Output the [x, y] coordinate of the center of the cell containing the given text.  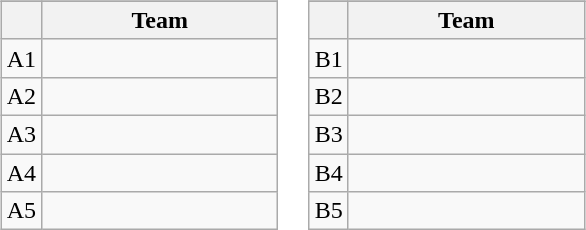
B3 [328, 134]
B1 [328, 58]
A4 [21, 173]
A3 [21, 134]
A1 [21, 58]
B4 [328, 173]
A2 [21, 96]
A5 [21, 211]
B5 [328, 211]
B2 [328, 96]
